Output the [x, y] coordinate of the center of the cell containing the given text.  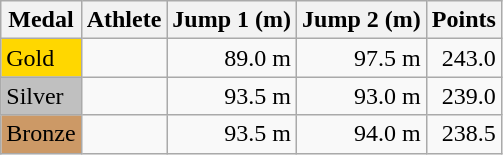
Jump 2 (m) [362, 20]
238.5 [464, 134]
Silver [41, 96]
Jump 1 (m) [232, 20]
239.0 [464, 96]
94.0 m [362, 134]
Athlete [124, 20]
93.0 m [362, 96]
Bronze [41, 134]
243.0 [464, 58]
Gold [41, 58]
89.0 m [232, 58]
97.5 m [362, 58]
Points [464, 20]
Medal [41, 20]
